Scan for the cell matching the given text and deliver its [X, Y] coordinate at center. 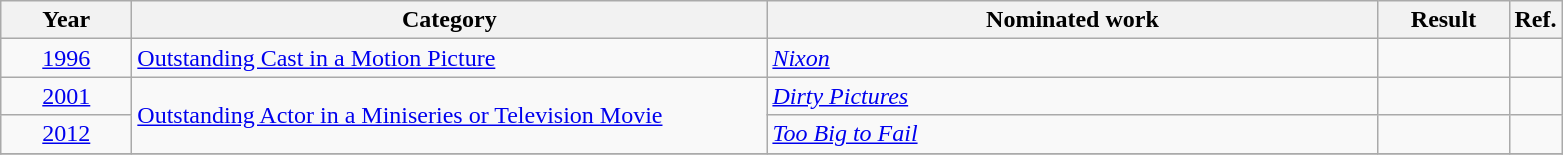
1996 [66, 58]
Ref. [1536, 20]
2012 [66, 134]
Too Big to Fail [1072, 134]
Outstanding Actor in a Miniseries or Television Movie [450, 115]
Result [1444, 20]
Outstanding Cast in a Motion Picture [450, 58]
Nominated work [1072, 20]
Year [66, 20]
Nixon [1072, 58]
Dirty Pictures [1072, 96]
2001 [66, 96]
Category [450, 20]
